For the text-containing cell, return its midpoint in (x, y) coordinate format. 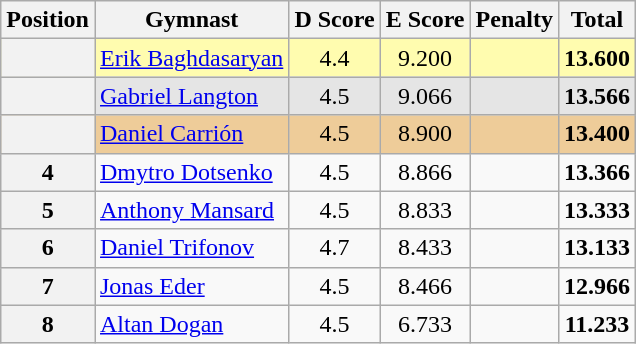
D Score (334, 20)
Gymnast (191, 20)
4.4 (334, 58)
Daniel Trifonov (191, 248)
13.366 (596, 172)
4 (48, 172)
Penalty (514, 20)
6.733 (425, 324)
13.566 (596, 96)
Altan Dogan (191, 324)
Dmytro Dotsenko (191, 172)
4.7 (334, 248)
13.133 (596, 248)
12.966 (596, 286)
11.233 (596, 324)
5 (48, 210)
9.066 (425, 96)
13.333 (596, 210)
6 (48, 248)
Position (48, 20)
8 (48, 324)
8.433 (425, 248)
E Score (425, 20)
9.200 (425, 58)
8.866 (425, 172)
Erik Baghdasaryan (191, 58)
Total (596, 20)
7 (48, 286)
8.466 (425, 286)
Jonas Eder (191, 286)
8.833 (425, 210)
Daniel Carrión (191, 134)
Gabriel Langton (191, 96)
8.900 (425, 134)
13.400 (596, 134)
13.600 (596, 58)
Anthony Mansard (191, 210)
